Determine the (X, Y) coordinate at the center of the cell enclosing the given text.  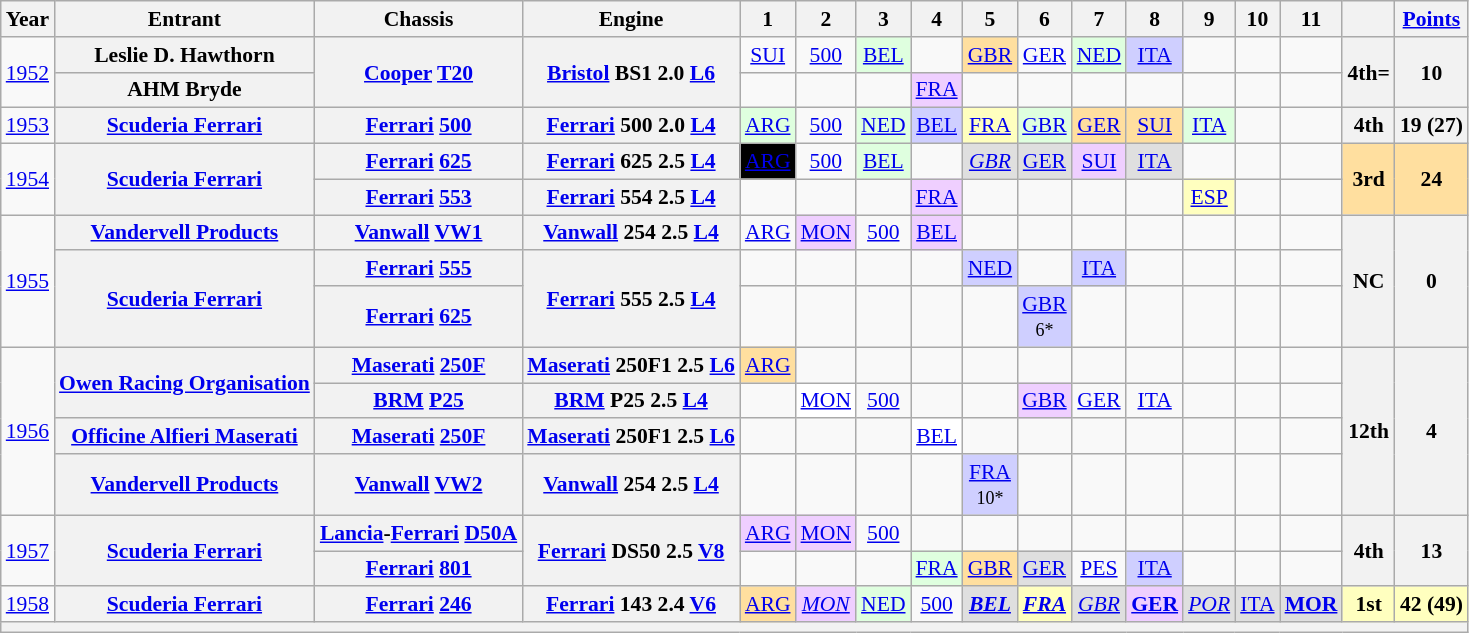
FRA10* (990, 484)
Chassis (418, 19)
24 (1432, 180)
9 (1209, 19)
3rd (1368, 180)
7 (1099, 19)
Cooper T20 (418, 72)
1953 (28, 126)
Owen Racing Organisation (184, 382)
Lancia-Ferrari D50A (418, 533)
Ferrari 555 (418, 269)
PES (1099, 569)
NC (1368, 281)
Engine (631, 19)
Leslie D. Hawthorn (184, 55)
BRM P25 2.5 L4 (631, 401)
Ferrari 500 2.0 L4 (631, 126)
1957 (28, 550)
Ferrari 500 (418, 126)
GBR6* (1044, 316)
BRM P25 (418, 401)
13 (1432, 550)
11 (1312, 19)
0 (1432, 281)
1955 (28, 281)
1956 (28, 431)
Ferrari 246 (418, 605)
POR (1209, 605)
Points (1432, 19)
Ferrari 625 2.5 L4 (631, 162)
5 (990, 19)
Ferrari 143 2.4 V6 (631, 605)
Vanwall VW1 (418, 233)
Officine Alfieri Maserati (184, 437)
Ferrari 554 2.5 L4 (631, 197)
Ferrari 553 (418, 197)
Bristol BS1 2.0 L6 (631, 72)
1 (768, 19)
Ferrari DS50 2.5 V8 (631, 550)
ESP (1209, 197)
Ferrari 801 (418, 569)
Vanwall VW2 (418, 484)
AHM Bryde (184, 90)
6 (1044, 19)
1954 (28, 180)
Ferrari 555 2.5 L4 (631, 300)
1952 (28, 72)
1958 (28, 605)
12th (1368, 431)
1st (1368, 605)
42 (49) (1432, 605)
MOR (1312, 605)
8 (1154, 19)
2 (826, 19)
19 (27) (1432, 126)
4th= (1368, 72)
3 (883, 19)
Entrant (184, 19)
Year (28, 19)
